Scan for the cell matching the given text and deliver its [x, y] coordinate at center. 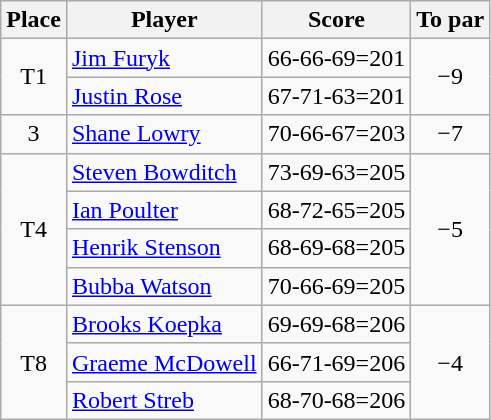
To par [450, 20]
Place [34, 20]
67-71-63=201 [336, 96]
T8 [34, 362]
66-71-69=206 [336, 362]
Jim Furyk [164, 58]
Steven Bowditch [164, 172]
70-66-67=203 [336, 134]
−4 [450, 362]
T1 [34, 77]
−5 [450, 229]
Graeme McDowell [164, 362]
68-70-68=206 [336, 400]
73-69-63=205 [336, 172]
68-69-68=205 [336, 248]
Score [336, 20]
−7 [450, 134]
Ian Poulter [164, 210]
Player [164, 20]
3 [34, 134]
70-66-69=205 [336, 286]
Henrik Stenson [164, 248]
69-69-68=206 [336, 324]
66-66-69=201 [336, 58]
68-72-65=205 [336, 210]
−9 [450, 77]
Shane Lowry [164, 134]
Bubba Watson [164, 286]
Robert Streb [164, 400]
T4 [34, 229]
Brooks Koepka [164, 324]
Justin Rose [164, 96]
